Output the [X, Y] coordinate of the center of the cell containing the given text.  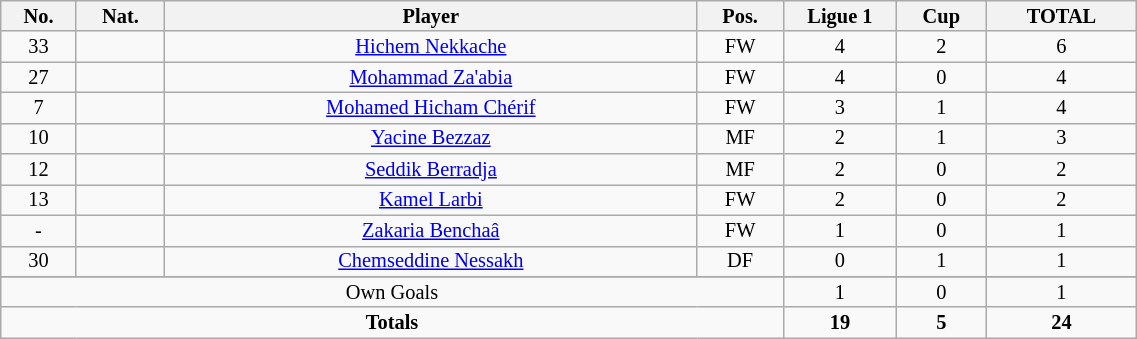
- [39, 230]
19 [840, 322]
Mohamed Hicham Chérif [431, 108]
Player [431, 16]
Totals [392, 322]
7 [39, 108]
10 [39, 138]
13 [39, 200]
Chemseddine Nessakh [431, 262]
Ligue 1 [840, 16]
Cup [942, 16]
12 [39, 170]
6 [1062, 46]
27 [39, 78]
Zakaria Benchaâ [431, 230]
No. [39, 16]
30 [39, 262]
Mohammad Za'abia [431, 78]
Own Goals [392, 292]
24 [1062, 322]
Seddik Berradja [431, 170]
Hichem Nekkache [431, 46]
DF [740, 262]
Yacine Bezzaz [431, 138]
Kamel Larbi [431, 200]
5 [942, 322]
Nat. [120, 16]
TOTAL [1062, 16]
Pos. [740, 16]
33 [39, 46]
